Locate the cell with the specified text and output its (X, Y) center coordinate. 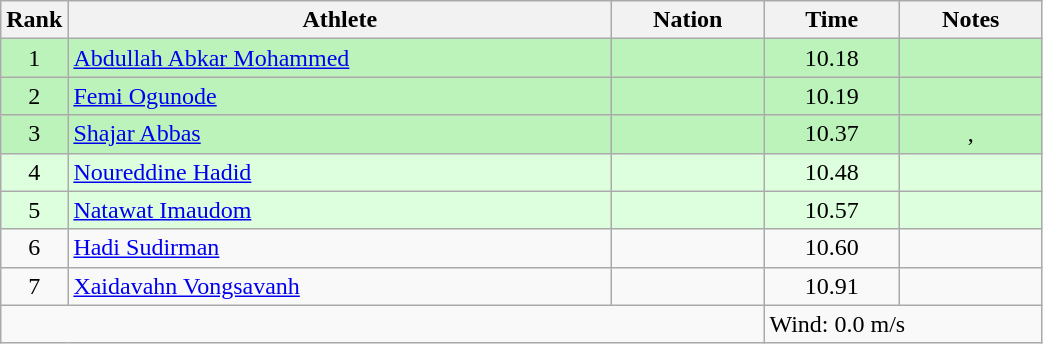
4 (34, 172)
Femi Ogunode (340, 96)
10.91 (832, 286)
Notes (970, 20)
Wind: 0.0 m/s (903, 324)
10.60 (832, 248)
, (970, 134)
Nation (688, 20)
Time (832, 20)
Athlete (340, 20)
Xaidavahn Vongsavanh (340, 286)
1 (34, 58)
Noureddine Hadid (340, 172)
Shajar Abbas (340, 134)
10.57 (832, 210)
Hadi Sudirman (340, 248)
6 (34, 248)
10.19 (832, 96)
Rank (34, 20)
Natawat Imaudom (340, 210)
Abdullah Abkar Mohammed (340, 58)
5 (34, 210)
2 (34, 96)
10.18 (832, 58)
7 (34, 286)
10.48 (832, 172)
10.37 (832, 134)
3 (34, 134)
